Return the [X, Y] coordinate for the center point of the cell that contains the specified text.  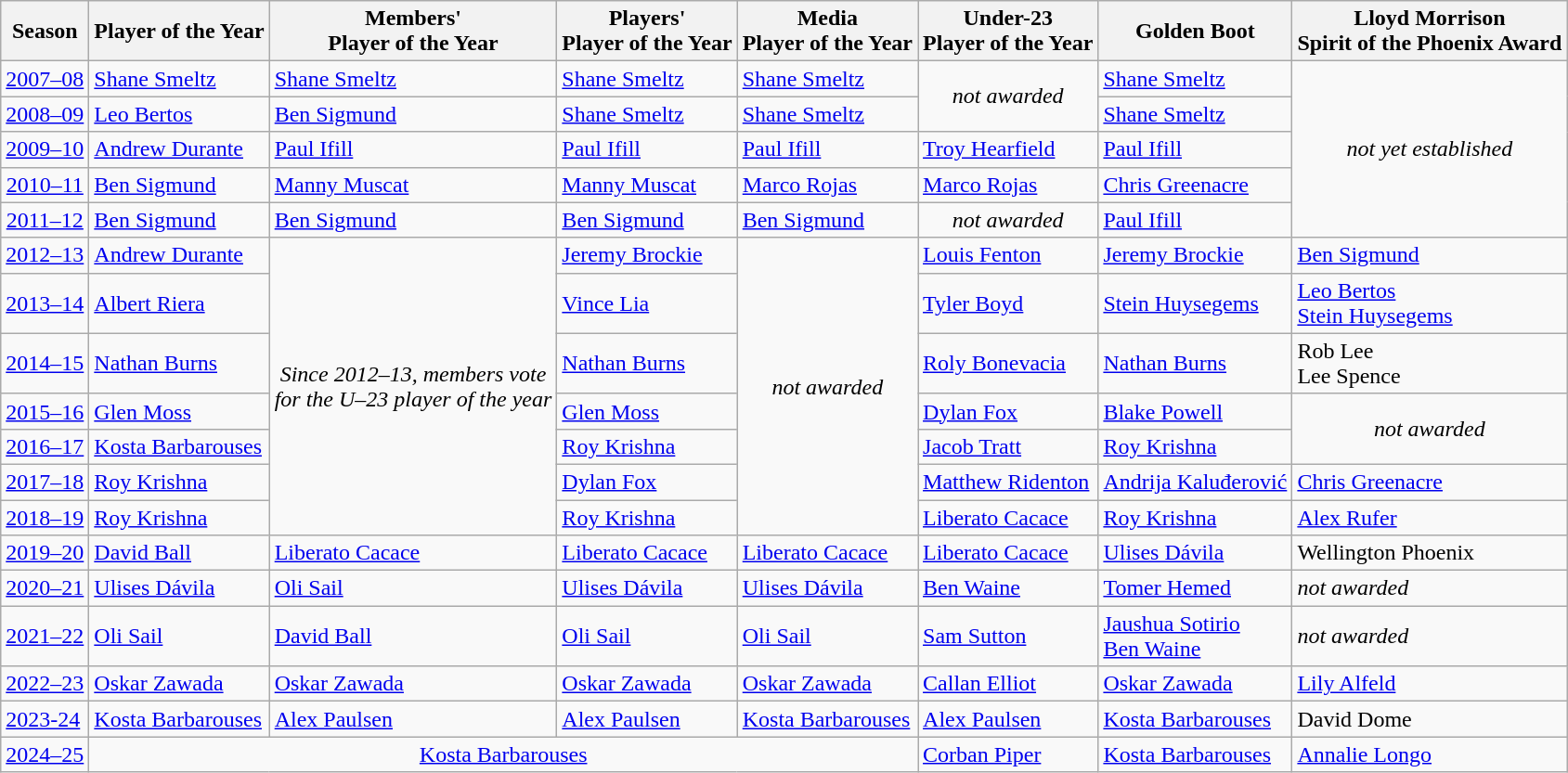
Jaushua Sotirio Ben Waine [1196, 637]
2022–23 [45, 684]
Stein Huysegems [1196, 303]
2008–09 [45, 114]
Alex Rufer [1430, 517]
2018–19 [45, 517]
Jacob Tratt [1008, 446]
Troy Hearfield [1008, 149]
Leo Bertos Stein Huysegems [1430, 303]
Matthew Ridenton [1008, 482]
Rob Lee Lee Spence [1430, 364]
Lily Alfeld [1430, 684]
Leo Bertos [179, 114]
2020–21 [45, 588]
2009–10 [45, 149]
Andrija Kaluđerović [1196, 482]
2014–15 [45, 364]
2007–08 [45, 79]
Tomer Hemed [1196, 588]
Members' Player of the Year [413, 32]
Golden Boot [1196, 32]
2023-24 [45, 719]
Lloyd MorrisonSpirit of the Phoenix Award [1430, 32]
Vince Lia [647, 303]
2019–20 [45, 553]
not yet established [1430, 149]
Since 2012–13, members votefor the U–23 player of the year [413, 386]
2010–11 [45, 185]
2016–17 [45, 446]
Blake Powell [1196, 411]
Roly Bonevacia [1008, 364]
2021–22 [45, 637]
Louis Fenton [1008, 255]
Season [45, 32]
Players'Player of the Year [647, 32]
2017–18 [45, 482]
MediaPlayer of the Year [827, 32]
David Dome [1430, 719]
Corban Piper [1008, 754]
2015–16 [45, 411]
Callan Elliot [1008, 684]
Ben Waine [1008, 588]
Under-23Player of the Year [1008, 32]
2011–12 [45, 220]
2012–13 [45, 255]
Annalie Longo [1430, 754]
2013–14 [45, 303]
Albert Riera [179, 303]
Sam Sutton [1008, 637]
Wellington Phoenix [1430, 553]
Tyler Boyd [1008, 303]
2024–25 [45, 754]
Player of the Year [179, 32]
